Return (X, Y) of the center of cell containing provided text 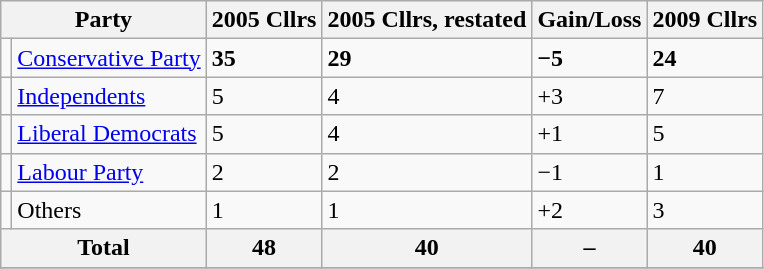
29 (427, 58)
35 (264, 58)
2005 Cllrs, restated (427, 20)
−5 (590, 58)
3 (705, 210)
+2 (590, 210)
+3 (590, 96)
Others (109, 210)
2009 Cllrs (705, 20)
−1 (590, 172)
– (590, 248)
Total (104, 248)
2005 Cllrs (264, 20)
Liberal Democrats (109, 134)
Conservative Party (109, 58)
Labour Party (109, 172)
+1 (590, 134)
Independents (109, 96)
Gain/Loss (590, 20)
Party (104, 20)
7 (705, 96)
24 (705, 58)
48 (264, 248)
